Search for the cell housing the specified text and yield its [x, y] center coordinate. 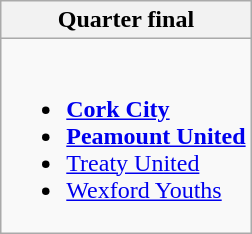
Cork CityPeamount UnitedTreaty UnitedWexford Youths [126, 136]
Quarter final [126, 20]
